Locate the cell with the specified text and output its [X, Y] center coordinate. 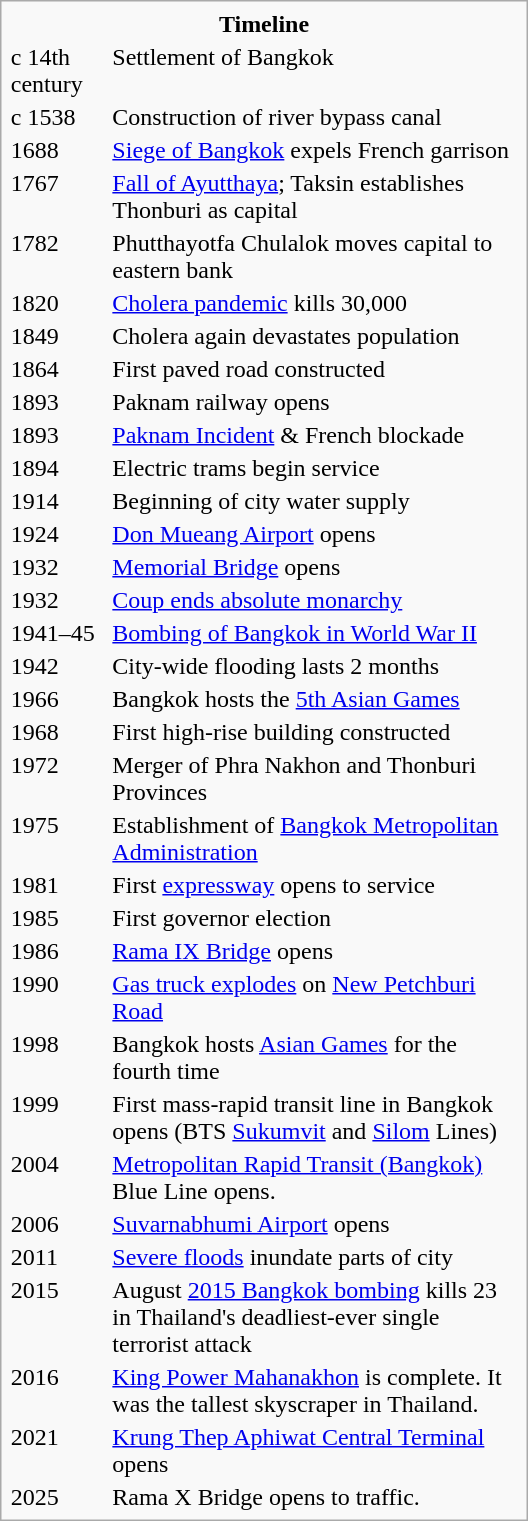
c 14th century [58, 70]
1688 [58, 150]
First expressway opens to service [315, 885]
Electric trams begin service [315, 468]
Metropolitan Rapid Transit (Bangkok) Blue Line opens. [315, 1178]
Bangkok hosts the 5th Asian Games [315, 699]
Merger of Phra Nakhon and Thonburi Provinces [315, 778]
Establishment of Bangkok Metropolitan Administration [315, 838]
First high-rise building constructed [315, 732]
Bangkok hosts Asian Games for the fourth time [315, 1058]
1820 [58, 303]
1999 [58, 1118]
1968 [58, 732]
2011 [58, 1257]
Timeline [264, 24]
Siege of Bangkok expels French garrison [315, 150]
Rama X Bridge opens to traffic. [315, 1497]
City-wide flooding lasts 2 months [315, 666]
1849 [58, 336]
2021 [58, 1450]
1782 [58, 256]
Paknam Incident & French blockade [315, 435]
1924 [58, 534]
1990 [58, 998]
First mass-rapid transit line in Bangkok opens (BTS Sukumvit and Silom Lines) [315, 1118]
Cholera again devastates population [315, 336]
1972 [58, 778]
Don Mueang Airport opens [315, 534]
Construction of river bypass canal [315, 117]
2004 [58, 1178]
1894 [58, 468]
First paved road constructed [315, 369]
Gas truck explodes on New Petchburi Road [315, 998]
2015 [58, 1317]
August 2015 Bangkok bombing kills 23 in Thailand's deadliest-ever single terrorist attack [315, 1317]
Suvarnabhumi Airport opens [315, 1224]
1942 [58, 666]
Settlement of Bangkok [315, 70]
1941–45 [58, 633]
Krung Thep Aphiwat Central Terminal opens [315, 1450]
Bombing of Bangkok in World War II [315, 633]
Paknam railway opens [315, 402]
2006 [58, 1224]
Severe floods inundate parts of city [315, 1257]
2025 [58, 1497]
First governor election [315, 918]
1914 [58, 501]
1985 [58, 918]
Memorial Bridge opens [315, 567]
c 1538 [58, 117]
Phutthayotfa Chulalok moves capital to eastern bank [315, 256]
King Power Mahanakhon is complete. It was the tallest skyscraper in Thailand. [315, 1390]
Beginning of city water supply [315, 501]
1998 [58, 1058]
Coup ends absolute monarchy [315, 600]
1975 [58, 838]
1986 [58, 951]
Fall of Ayutthaya; Taksin establishes Thonburi as capital [315, 196]
1864 [58, 369]
1981 [58, 885]
1966 [58, 699]
1767 [58, 196]
Rama IX Bridge opens [315, 951]
Cholera pandemic kills 30,000 [315, 303]
2016 [58, 1390]
